For the text-containing cell, return its midpoint in (x, y) coordinate format. 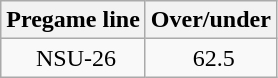
NSU-26 (74, 58)
Pregame line (74, 20)
62.5 (210, 58)
Over/under (210, 20)
